For the text-containing cell, return its midpoint in [x, y] coordinate format. 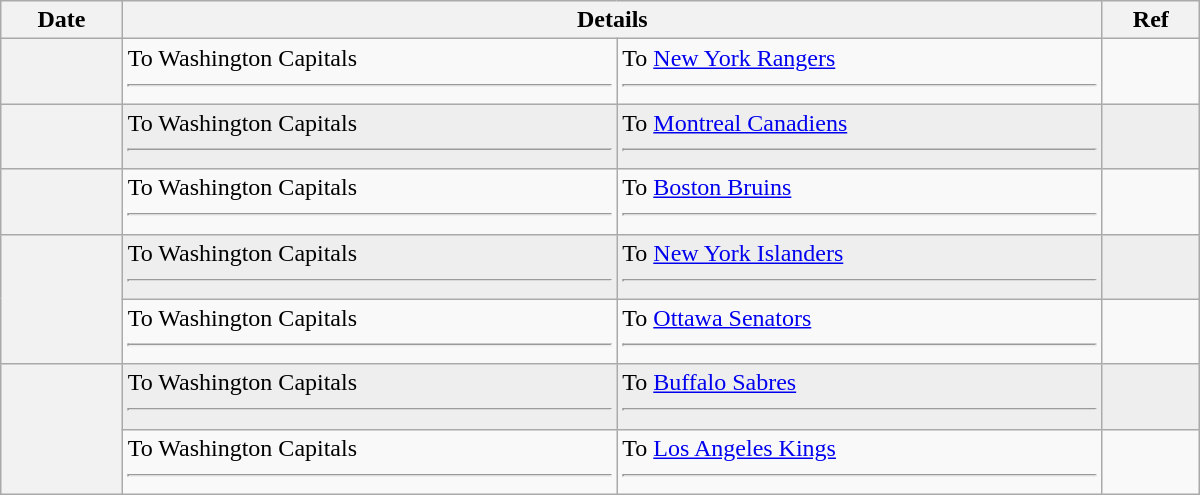
To Los Angeles Kings [860, 462]
Ref [1150, 20]
To Boston Bruins [860, 202]
To Ottawa Senators [860, 332]
Date [62, 20]
To Montreal Canadiens [860, 136]
To New York Islanders [860, 266]
To New York Rangers [860, 72]
To Buffalo Sabres [860, 396]
Details [612, 20]
